Provide the (x, y) coordinate of the cell's center where the given text is located.  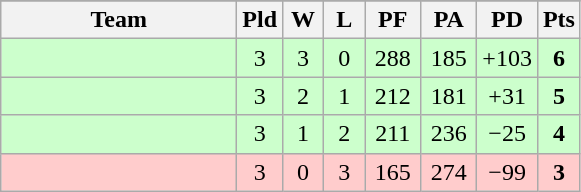
+31 (508, 96)
W (304, 20)
274 (449, 172)
Team (119, 20)
5 (558, 96)
4 (558, 134)
PF (393, 20)
181 (449, 96)
−99 (508, 172)
211 (393, 134)
+103 (508, 58)
288 (393, 58)
PA (449, 20)
PD (508, 20)
165 (393, 172)
Pld (260, 20)
−25 (508, 134)
212 (393, 96)
236 (449, 134)
Pts (558, 20)
6 (558, 58)
185 (449, 58)
L (344, 20)
